Determine the (X, Y) coordinate at the center of the cell enclosing the given text.  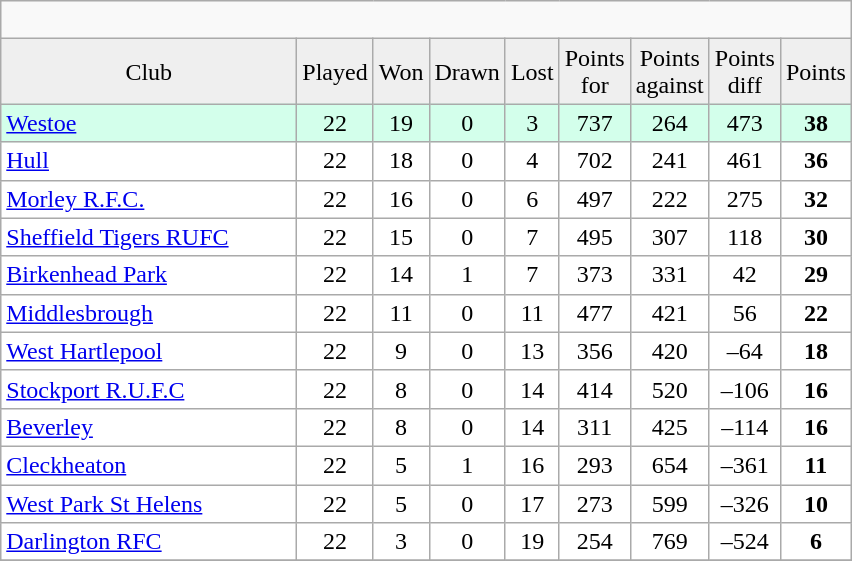
118 (744, 237)
254 (594, 542)
241 (670, 161)
36 (816, 161)
17 (532, 503)
702 (594, 161)
293 (594, 465)
15 (401, 237)
414 (594, 389)
–64 (744, 351)
Hull (149, 161)
425 (670, 427)
–361 (744, 465)
West Hartlepool (149, 351)
–114 (744, 427)
42 (744, 275)
Played (335, 72)
Sheffield Tigers RUFC (149, 237)
–326 (744, 503)
Lost (532, 72)
273 (594, 503)
Morley R.F.C. (149, 199)
–524 (744, 542)
Points for (594, 72)
West Park St Helens (149, 503)
Cleckheaton (149, 465)
32 (816, 199)
Westoe (149, 123)
Won (401, 72)
311 (594, 427)
264 (670, 123)
420 (670, 351)
9 (401, 351)
373 (594, 275)
497 (594, 199)
Birkenhead Park (149, 275)
4 (532, 161)
38 (816, 123)
520 (670, 389)
–106 (744, 389)
Beverley (149, 427)
473 (744, 123)
477 (594, 313)
222 (670, 199)
Middlesbrough (149, 313)
Points diff (744, 72)
461 (744, 161)
13 (532, 351)
737 (594, 123)
Stockport R.U.F.C (149, 389)
769 (670, 542)
Points (816, 72)
Points against (670, 72)
307 (670, 237)
654 (670, 465)
275 (744, 199)
331 (670, 275)
30 (816, 237)
421 (670, 313)
495 (594, 237)
599 (670, 503)
29 (816, 275)
56 (744, 313)
356 (594, 351)
Drawn (467, 72)
Club (149, 72)
10 (816, 503)
Darlington RFC (149, 542)
